Scan for the cell matching the given text and deliver its (X, Y) coordinate at center. 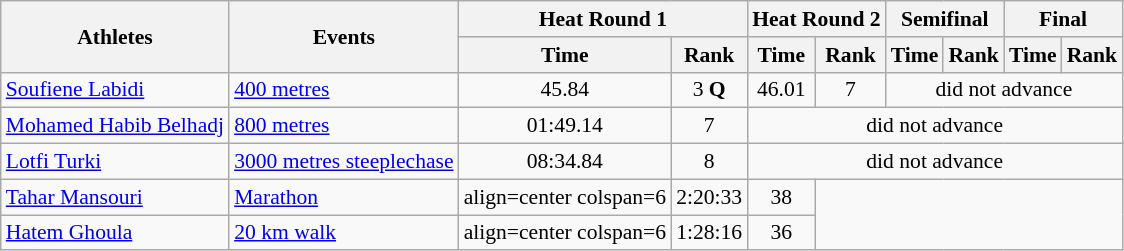
Athletes (115, 36)
Heat Round 1 (604, 19)
Events (344, 36)
800 metres (344, 126)
01:49.14 (565, 126)
1:28:16 (709, 233)
Heat Round 2 (816, 19)
Tahar Mansouri (115, 197)
Marathon (344, 197)
2:20:33 (709, 197)
3 Q (709, 90)
400 metres (344, 90)
36 (781, 233)
Hatem Ghoula (115, 233)
Soufiene Labidi (115, 90)
Lotfi Turki (115, 162)
46.01 (781, 90)
08:34.84 (565, 162)
Mohamed Habib Belhadj (115, 126)
38 (781, 197)
3000 metres steeplechase (344, 162)
8 (709, 162)
Final (1063, 19)
45.84 (565, 90)
Semifinal (945, 19)
20 km walk (344, 233)
